Extract the (X, Y) coordinate from the center of the cell holding the provided text.  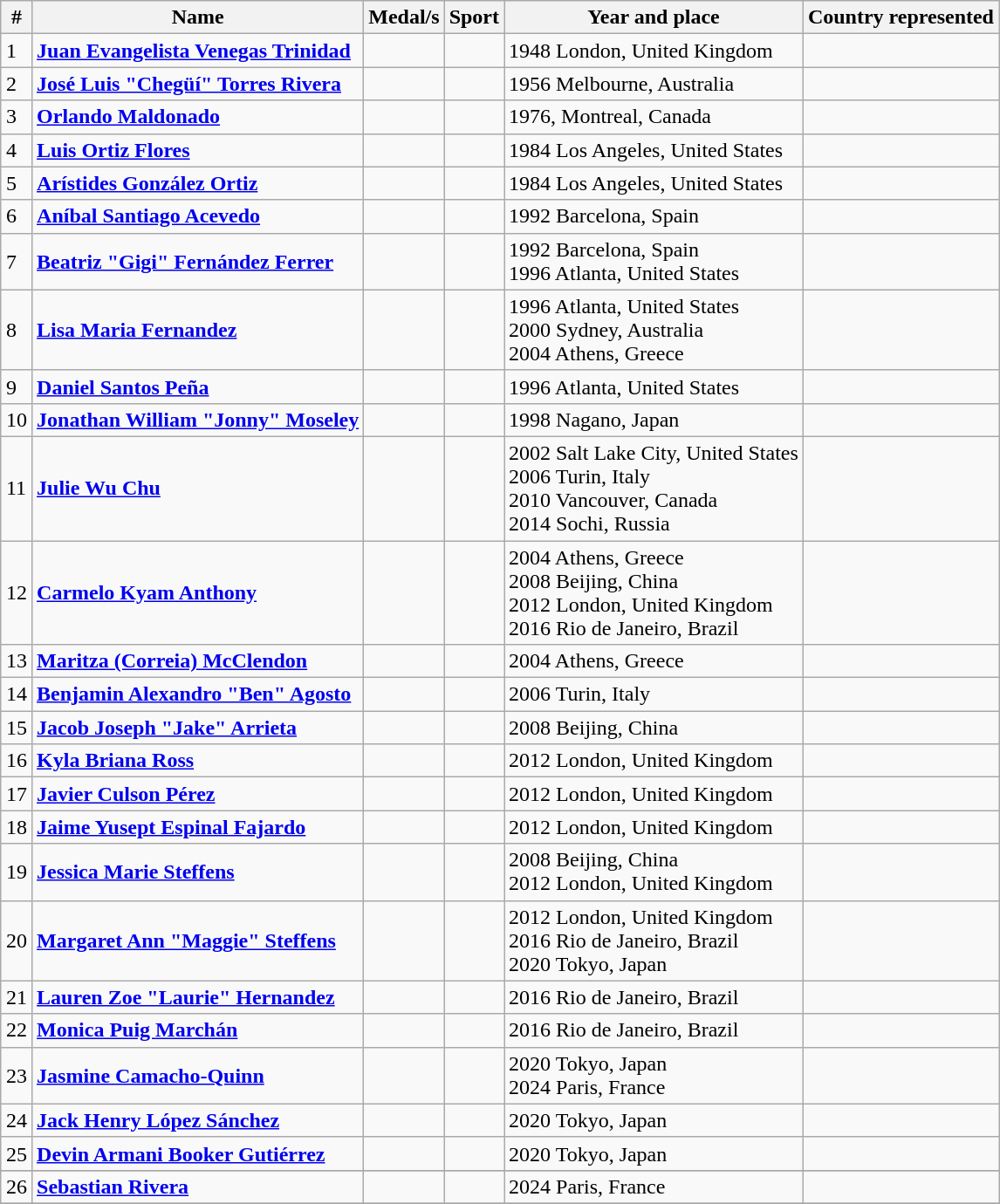
10 (16, 420)
Sebastian Rivera (198, 1187)
Benjamin Alexandro "Ben" Agosto (198, 694)
2002 Salt Lake City, United States2006 Turin, Italy2010 Vancouver, Canada2014 Sochi, Russia (654, 489)
Lisa Maria Fernandez (198, 330)
20 (16, 941)
26 (16, 1187)
Sport (474, 17)
16 (16, 761)
8 (16, 330)
12 (16, 593)
Daniel Santos Peña (198, 387)
25 (16, 1153)
1996 Atlanta, United States (654, 387)
# (16, 17)
13 (16, 661)
José Luis "Chegüí" Torres Rivera (198, 84)
Medal/s (404, 17)
9 (16, 387)
2 (16, 84)
Monica Puig Marchán (198, 1030)
1996 Atlanta, United States2000 Sydney, Australia2004 Athens, Greece (654, 330)
Jessica Marie Steffens (198, 872)
Beatriz "Gigi" Fernández Ferrer (198, 262)
2024 Paris, France (654, 1187)
21 (16, 997)
14 (16, 694)
Country represented (901, 17)
1998 Nagano, Japan (654, 420)
Javier Culson Pérez (198, 794)
Jacob Joseph "Jake" Arrieta (198, 728)
Devin Armani Booker Gutiérrez (198, 1153)
Kyla Briana Ross (198, 761)
2004 Athens, Greece (654, 661)
2006 Turin, Italy (654, 694)
Orlando Maldonado (198, 117)
Jonathan William "Jonny" Moseley (198, 420)
Maritza (Correia) McClendon (198, 661)
19 (16, 872)
24 (16, 1120)
5 (16, 183)
Year and place (654, 17)
6 (16, 216)
18 (16, 827)
4 (16, 150)
2012 London, United Kingdom2016 Rio de Janeiro, Brazil2020 Tokyo, Japan (654, 941)
17 (16, 794)
Lauren Zoe "Laurie" Hernandez (198, 997)
15 (16, 728)
Jack Henry López Sánchez (198, 1120)
1992 Barcelona, Spain1996 Atlanta, United States (654, 262)
2020 Tokyo, Japan2024 Paris, France (654, 1075)
22 (16, 1030)
2008 Beijing, China (654, 728)
Aníbal Santiago Acevedo (198, 216)
Carmelo Kyam Anthony (198, 593)
11 (16, 489)
2008 Beijing, China2012 London, United Kingdom (654, 872)
23 (16, 1075)
7 (16, 262)
Juan Evangelista Venegas Trinidad (198, 51)
Margaret Ann "Maggie" Steffens (198, 941)
1956 Melbourne, Australia (654, 84)
1992 Barcelona, Spain (654, 216)
Luis Ortiz Flores (198, 150)
2004 Athens, Greece2008 Beijing, China2012 London, United Kingdom2016 Rio de Janeiro, Brazil (654, 593)
Jasmine Camacho-Quinn (198, 1075)
Name (198, 17)
Arístides González Ortiz (198, 183)
1 (16, 51)
Jaime Yusept Espinal Fajardo (198, 827)
1976, Montreal, Canada (654, 117)
3 (16, 117)
Julie Wu Chu (198, 489)
1948 London, United Kingdom (654, 51)
